Determine the [X, Y] coordinate at the center of the cell enclosing the given text.  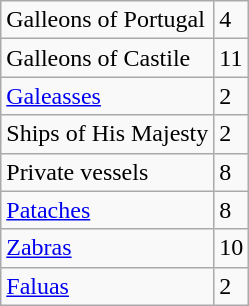
Pataches [108, 210]
Ships of His Majesty [108, 134]
11 [232, 58]
Galeasses [108, 96]
10 [232, 248]
Faluas [108, 286]
Private vessels [108, 172]
4 [232, 20]
Galleons of Castile [108, 58]
Galleons of Portugal [108, 20]
Zabras [108, 248]
